Return (x, y) of the center of cell containing provided text 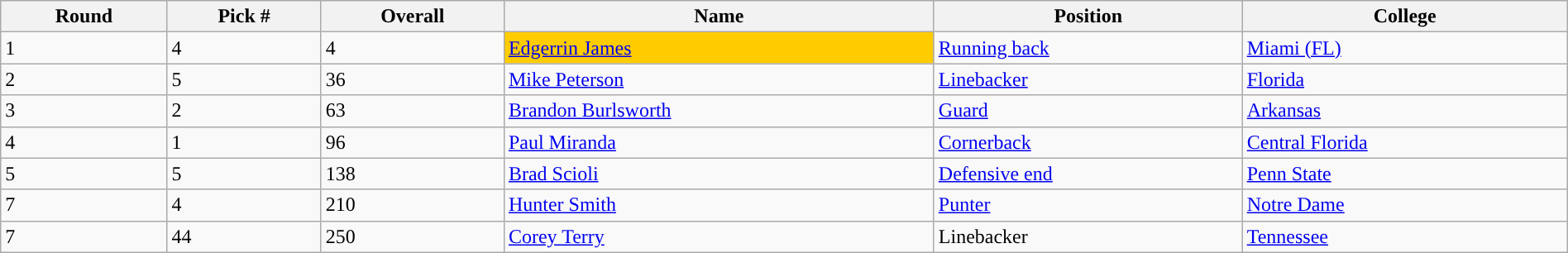
Mike Peterson (719, 79)
Paul Miranda (719, 142)
3 (84, 111)
Brad Scioli (719, 174)
44 (244, 236)
Running back (1088, 48)
Pick # (244, 17)
210 (412, 205)
Hunter Smith (719, 205)
Cornerback (1088, 142)
Punter (1088, 205)
36 (412, 79)
Name (719, 17)
Brandon Burlsworth (719, 111)
Guard (1088, 111)
Arkansas (1404, 111)
138 (412, 174)
Notre Dame (1404, 205)
Florida (1404, 79)
250 (412, 236)
Round (84, 17)
Corey Terry (719, 236)
Miami (FL) (1404, 48)
Defensive end (1088, 174)
96 (412, 142)
Central Florida (1404, 142)
Position (1088, 17)
Edgerrin James (719, 48)
College (1404, 17)
Penn State (1404, 174)
Tennessee (1404, 236)
63 (412, 111)
Overall (412, 17)
